Output the (X, Y) coordinate of the center of the cell containing the given text.  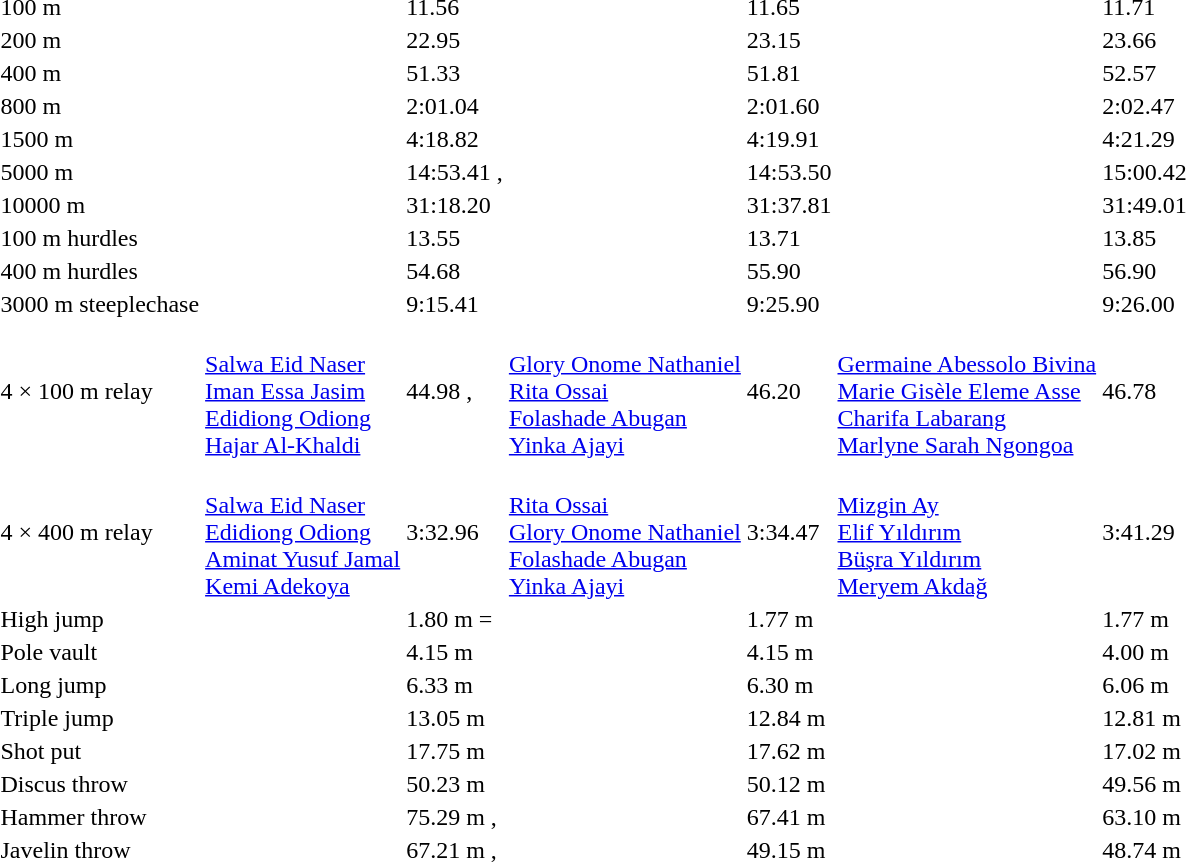
3:34.47 (789, 532)
4:19.91 (789, 139)
Glory Onome NathanielRita OssaiFolashade AbuganYinka Ajayi (624, 391)
22.95 (455, 40)
2:01.60 (789, 106)
Salwa Eid NaserIman Essa JasimEdidiong OdiongHajar Al-Khaldi (303, 391)
4:18.82 (455, 139)
1.77 m (789, 619)
Salwa Eid NaserEdidiong OdiongAminat Yusuf JamalKemi Adekoya (303, 532)
14:53.41 , (455, 172)
1.80 m = (455, 619)
44.98 , (455, 391)
3:32.96 (455, 532)
23.15 (789, 40)
67.41 m (789, 817)
31:37.81 (789, 205)
2:01.04 (455, 106)
31:18.20 (455, 205)
51.81 (789, 73)
14:53.50 (789, 172)
9:15.41 (455, 304)
13.05 m (455, 718)
Rita OssaiGlory Onome NathanielFolashade AbuganYinka Ajayi (624, 532)
6.33 m (455, 685)
46.20 (789, 391)
50.12 m (789, 784)
55.90 (789, 271)
17.62 m (789, 751)
54.68 (455, 271)
13.55 (455, 238)
51.33 (455, 73)
50.23 m (455, 784)
9:25.90 (789, 304)
75.29 m , (455, 817)
17.75 m (455, 751)
Mizgin AyElif YıldırımBüşra YıldırımMeryem Akdağ (967, 532)
13.71 (789, 238)
6.30 m (789, 685)
Germaine Abessolo BivinaMarie Gisèle Eleme AsseCharifa LabarangMarlyne Sarah Ngongoa (967, 391)
12.84 m (789, 718)
